Extract the [x, y] coordinate from the center of the cell holding the provided text.  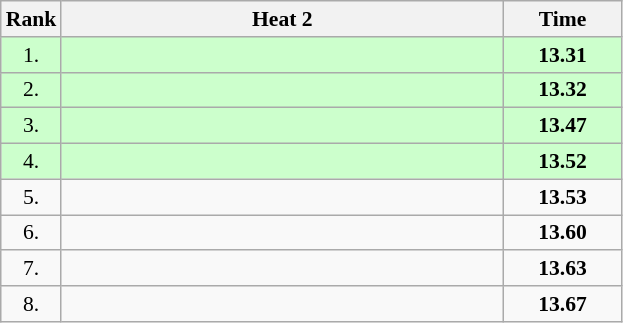
7. [32, 269]
13.32 [562, 90]
8. [32, 304]
13.31 [562, 55]
13.53 [562, 197]
Heat 2 [282, 19]
4. [32, 162]
5. [32, 197]
3. [32, 126]
Rank [32, 19]
13.52 [562, 162]
13.67 [562, 304]
1. [32, 55]
13.60 [562, 233]
2. [32, 90]
13.63 [562, 269]
6. [32, 233]
Time [562, 19]
13.47 [562, 126]
